Determine the (x, y) coordinate at the center of the cell enclosing the given text.  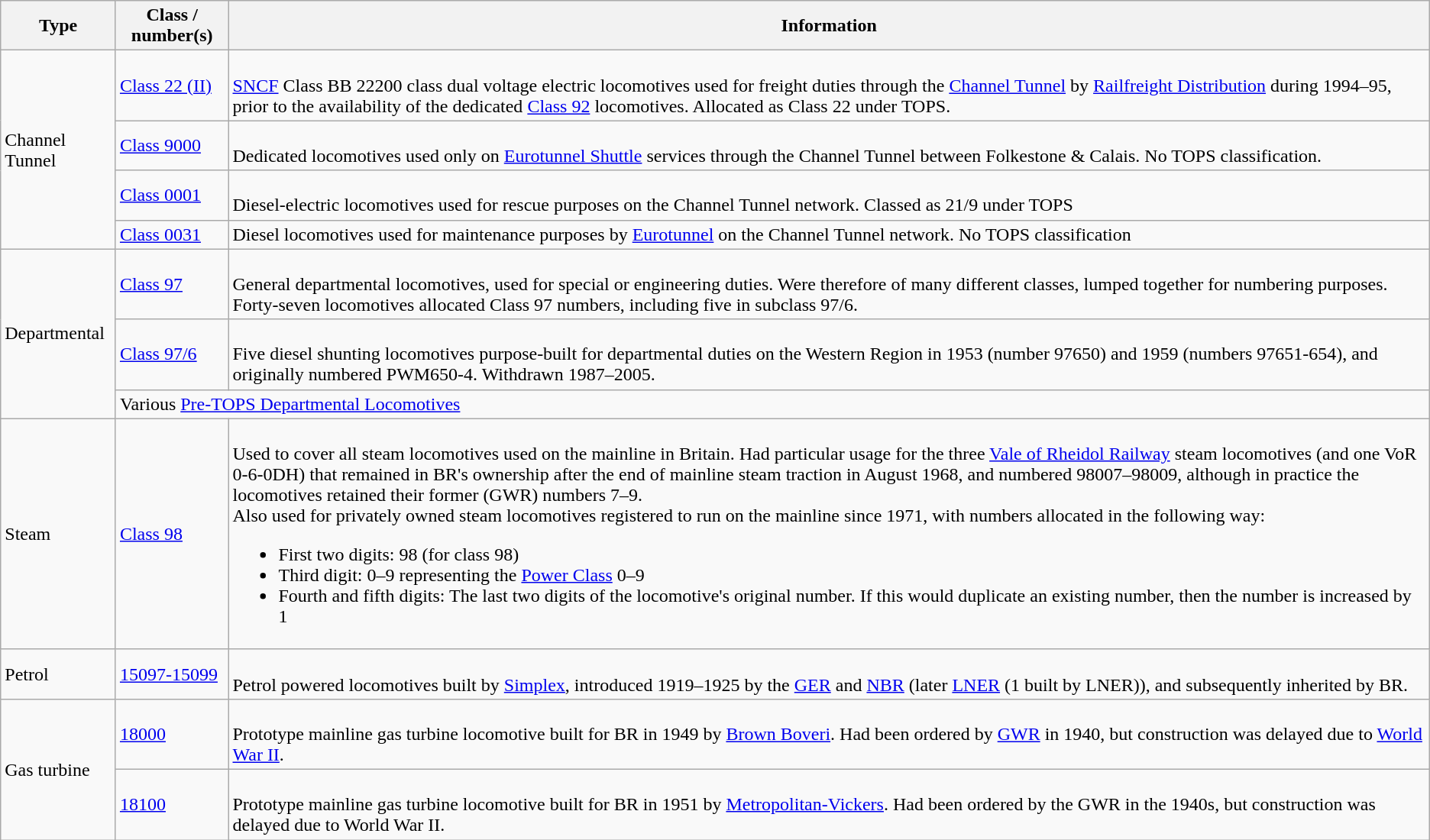
Various Pre-TOPS Departmental Locomotives (772, 404)
Diesel locomotives used for maintenance purposes by Eurotunnel on the Channel Tunnel network. No TOPS classification (829, 234)
Class / number(s) (172, 26)
Class 0001 (172, 195)
Class 0031 (172, 234)
Information (829, 26)
Channel Tunnel (58, 150)
Class 97/6 (172, 354)
Steam (58, 534)
18000 (172, 734)
Petrol (58, 674)
Type (58, 26)
Class 97 (172, 284)
15097-15099 (172, 674)
Class 22 (II) (172, 86)
Class 9000 (172, 145)
Departmental (58, 334)
18100 (172, 804)
Class 98 (172, 534)
Gas turbine (58, 769)
Diesel-electric locomotives used for rescue purposes on the Channel Tunnel network. Classed as 21/9 under TOPS (829, 195)
Dedicated locomotives used only on Eurotunnel Shuttle services through the Channel Tunnel between Folkestone & Calais. No TOPS classification. (829, 145)
